Capture the cell that displays the provided text and extract its [x, y] central coordinate. 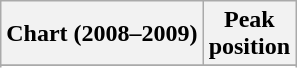
Chart (2008–2009) [102, 34]
Peakposition [249, 34]
